Output the (X, Y) coordinate of the center of the cell containing the given text.  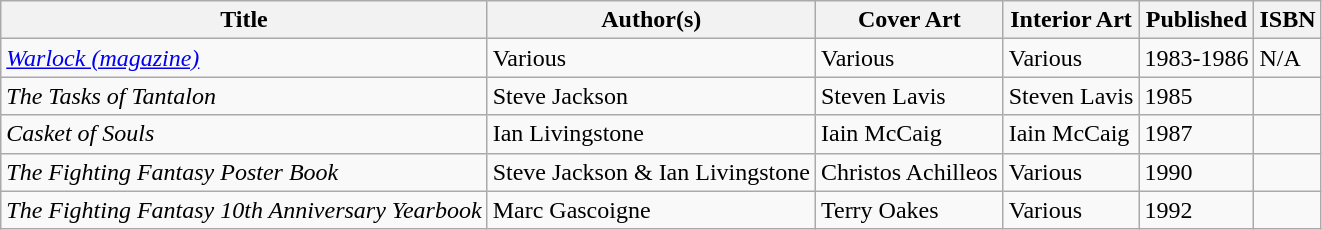
Terry Oakes (909, 210)
1990 (1196, 172)
Interior Art (1071, 20)
N/A (1288, 58)
1987 (1196, 134)
1985 (1196, 96)
1992 (1196, 210)
The Fighting Fantasy 10th Anniversary Yearbook (244, 210)
Ian Livingstone (651, 134)
The Fighting Fantasy Poster Book (244, 172)
Cover Art (909, 20)
Casket of Souls (244, 134)
1983-1986 (1196, 58)
Marc Gascoigne (651, 210)
Steve Jackson (651, 96)
ISBN (1288, 20)
Christos Achilleos (909, 172)
Warlock (magazine) (244, 58)
The Tasks of Tantalon (244, 96)
Published (1196, 20)
Author(s) (651, 20)
Steve Jackson & Ian Livingstone (651, 172)
Title (244, 20)
